Locate the cell with the specified text and output its (x, y) center coordinate. 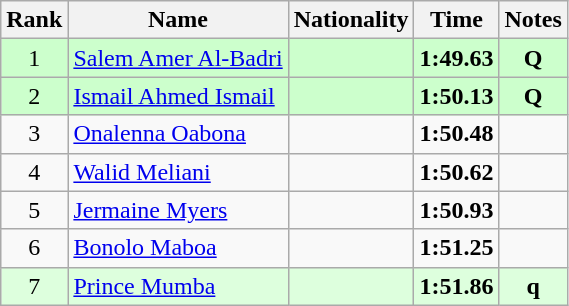
Prince Mumba (178, 286)
1:50.48 (456, 134)
Time (456, 20)
1:49.63 (456, 58)
1:50.13 (456, 96)
3 (34, 134)
4 (34, 172)
Jermaine Myers (178, 210)
7 (34, 286)
Onalenna Oabona (178, 134)
5 (34, 210)
Salem Amer Al-Badri (178, 58)
Bonolo Maboa (178, 248)
1:51.86 (456, 286)
1:50.93 (456, 210)
2 (34, 96)
1:51.25 (456, 248)
Walid Meliani (178, 172)
Nationality (351, 20)
1 (34, 58)
Name (178, 20)
1:50.62 (456, 172)
6 (34, 248)
Ismail Ahmed Ismail (178, 96)
q (533, 286)
Notes (533, 20)
Rank (34, 20)
